Return the (x, y) coordinate for the center point of the cell that contains the specified text.  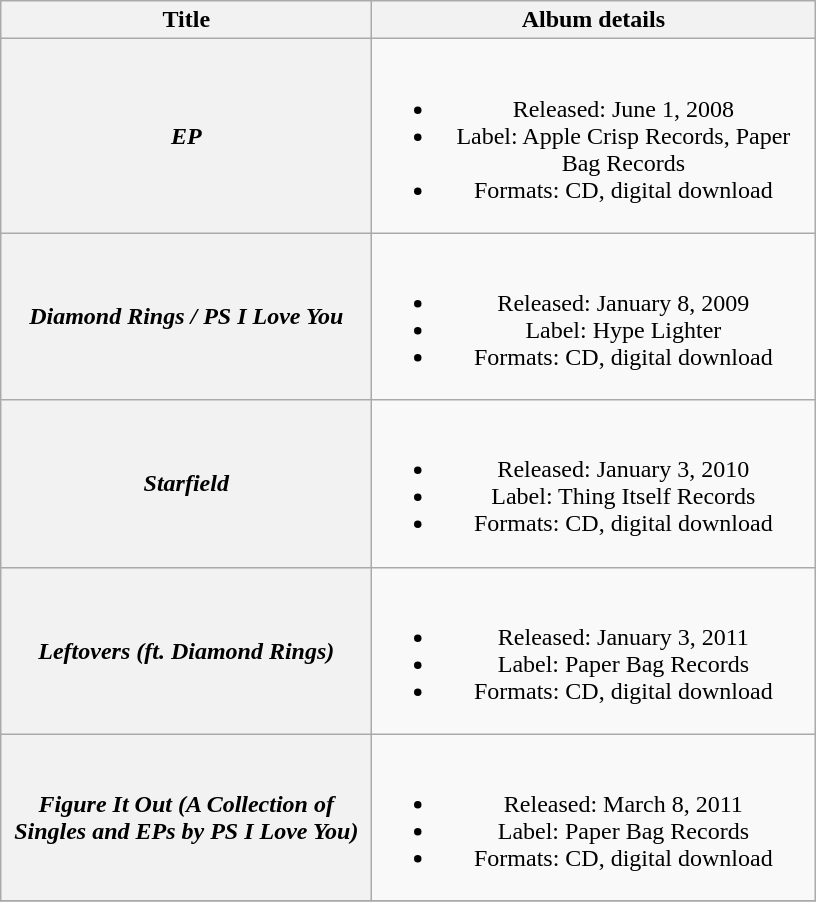
Released: June 1, 2008Label: Apple Crisp Records, Paper Bag RecordsFormats: CD, digital download (594, 136)
Album details (594, 20)
Figure It Out (A Collection of Singles and EPs by PS I Love You) (186, 818)
Title (186, 20)
Released: January 3, 2011Label: Paper Bag RecordsFormats: CD, digital download (594, 650)
Released: March 8, 2011Label: Paper Bag RecordsFormats: CD, digital download (594, 818)
Released: January 3, 2010Label: Thing Itself RecordsFormats: CD, digital download (594, 484)
Leftovers (ft. Diamond Rings) (186, 650)
Starfield (186, 484)
Released: January 8, 2009Label: Hype LighterFormats: CD, digital download (594, 316)
Diamond Rings / PS I Love You (186, 316)
EP (186, 136)
